Determine the (x, y) coordinate at the center of the cell enclosing the given text.  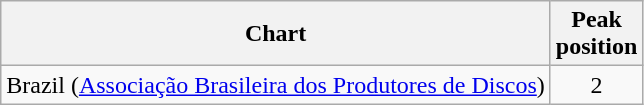
Peakposition (596, 34)
Brazil (Associação Brasileira dos Produtores de Discos) (276, 85)
2 (596, 85)
Chart (276, 34)
